Locate the cell with the specified text and output its [X, Y] center coordinate. 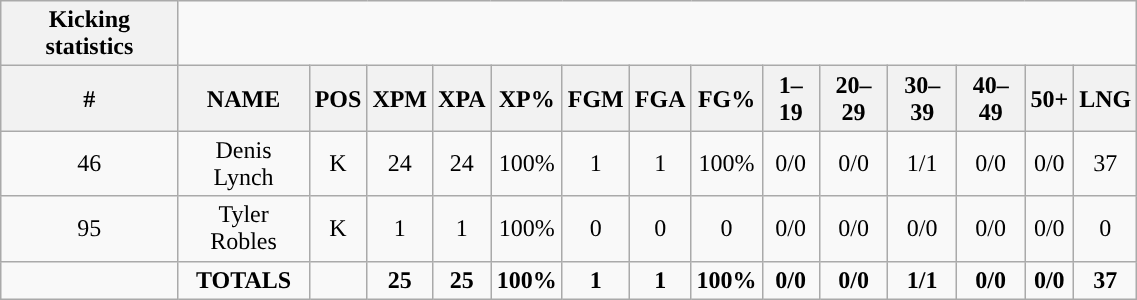
XPA [462, 98]
1–19 [790, 98]
# [90, 98]
20–29 [854, 98]
FGM [596, 98]
FG% [726, 98]
46 [90, 164]
Kicking statistics [90, 34]
FGA [660, 98]
XPM [400, 98]
30–39 [922, 98]
Tyler Robles [244, 228]
XP% [526, 98]
95 [90, 228]
NAME [244, 98]
50+ [1050, 98]
40–49 [990, 98]
LNG [1106, 98]
POS [338, 98]
Denis Lynch [244, 164]
TOTALS [244, 280]
